From the cell containing the given text, extract its center point as (X, Y) coordinate. 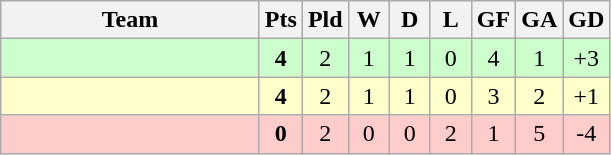
GD (586, 20)
L (450, 20)
D (410, 20)
Pts (280, 20)
5 (540, 134)
GF (493, 20)
Pld (325, 20)
+3 (586, 58)
-4 (586, 134)
Team (130, 20)
3 (493, 96)
GA (540, 20)
+1 (586, 96)
W (368, 20)
